Capture the cell that displays the provided text and extract its [X, Y] central coordinate. 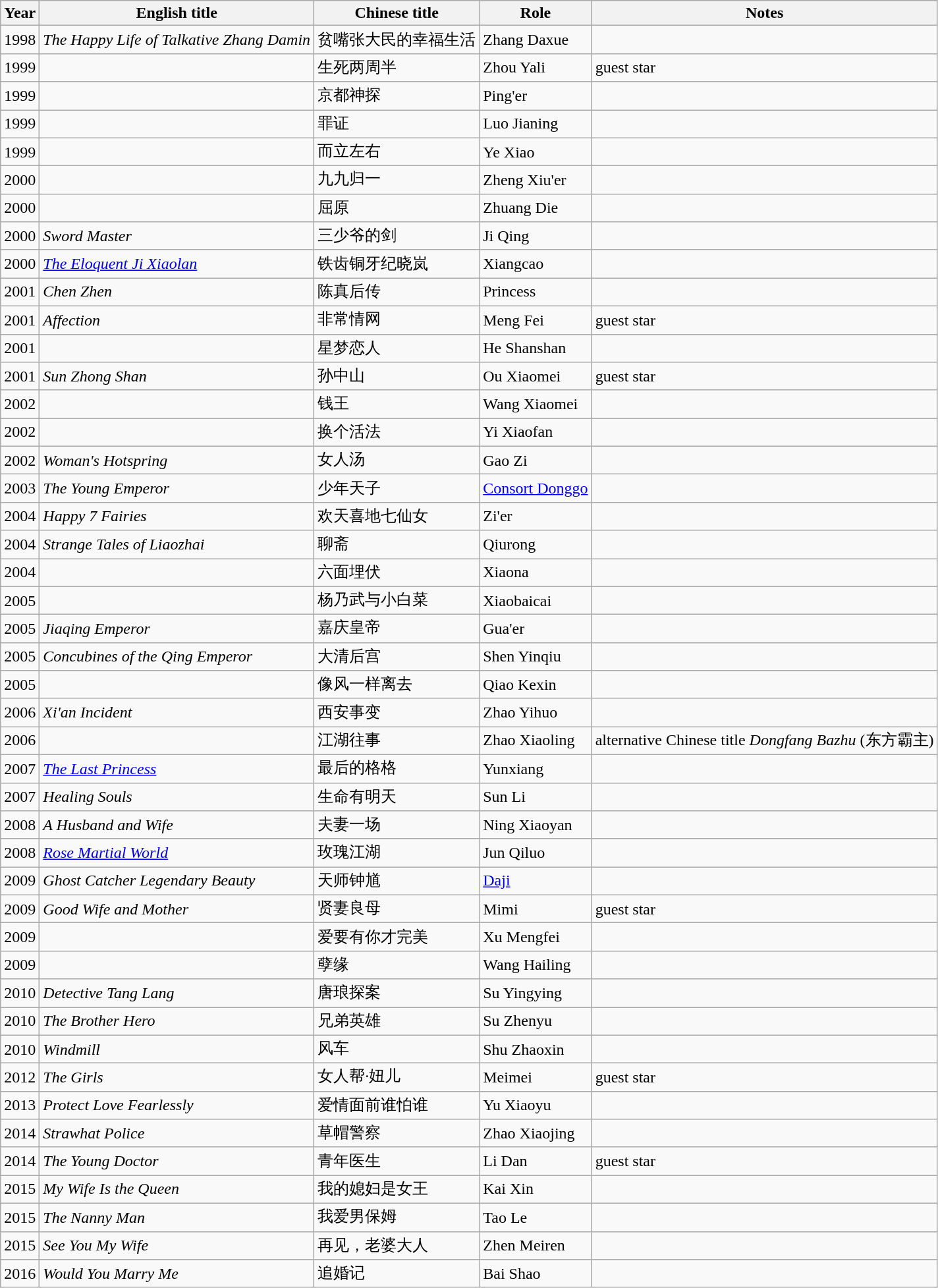
爱要有你才完美 [397, 937]
Sun Li [536, 797]
The Last Princess [177, 768]
Zheng Xiu'er [536, 181]
换个活法 [397, 432]
See You My Wife [177, 1245]
Shu Zhaoxin [536, 1049]
Affection [177, 320]
2013 [20, 1106]
孽缘 [397, 965]
Zhao Yihuo [536, 713]
The Young Doctor [177, 1161]
兄弟英雄 [397, 1021]
Ye Xiao [536, 152]
Princess [536, 293]
Ping'er [536, 96]
Meimei [536, 1078]
Luo Jianing [536, 124]
Sword Master [177, 236]
Mimi [536, 909]
Zhou Yali [536, 67]
贤妻良母 [397, 909]
杨乃武与小白菜 [397, 601]
The Happy Life of Talkative Zhang Damin [177, 40]
The Young Emperor [177, 489]
Role [536, 13]
草帽警察 [397, 1133]
Chinese title [397, 13]
夫妻一场 [397, 825]
Jun Qiluo [536, 853]
Zhuang Die [536, 208]
Chen Zhen [177, 293]
西安事变 [397, 713]
青年医生 [397, 1161]
Zhao Xiaojing [536, 1133]
Wang Hailing [536, 965]
贫嘴张大民的幸福生活 [397, 40]
Consort Donggo [536, 489]
Gua'er [536, 629]
三少爷的剑 [397, 236]
The Brother Hero [177, 1021]
My Wife Is the Queen [177, 1190]
2012 [20, 1078]
alternative Chinese title Dongfang Bazhu (东方霸主) [764, 741]
Qiurong [536, 544]
Good Wife and Mother [177, 909]
天师钟馗 [397, 882]
风车 [397, 1049]
Gao Zi [536, 460]
非常情网 [397, 320]
Qiao Kexin [536, 685]
Meng Fei [536, 320]
聊斋 [397, 544]
像风一样离去 [397, 685]
罪证 [397, 124]
Daji [536, 882]
Concubines of the Qing Emperor [177, 656]
Windmill [177, 1049]
Woman's Hotspring [177, 460]
玫瑰江湖 [397, 853]
Ghost Catcher Legendary Beauty [177, 882]
陈真后传 [397, 293]
Bai Shao [536, 1274]
Yu Xiaoyu [536, 1106]
女人帮·妞儿 [397, 1078]
Xu Mengfei [536, 937]
Would You Marry Me [177, 1274]
1998 [20, 40]
欢天喜地七仙女 [397, 517]
钱王 [397, 405]
Healing Souls [177, 797]
Li Dan [536, 1161]
Xiaona [536, 573]
2003 [20, 489]
Ou Xiaomei [536, 377]
孙中山 [397, 377]
嘉庆皇帝 [397, 629]
Protect Love Fearlessly [177, 1106]
Year [20, 13]
Rose Martial World [177, 853]
The Girls [177, 1078]
江湖往事 [397, 741]
Xiangcao [536, 264]
唐琅探案 [397, 994]
Notes [764, 13]
我的媳妇是女王 [397, 1190]
Happy 7 Fairies [177, 517]
Strange Tales of Liaozhai [177, 544]
六面埋伏 [397, 573]
Zhen Meiren [536, 1245]
The Nanny Man [177, 1218]
Xi'an Incident [177, 713]
生死两周半 [397, 67]
2016 [20, 1274]
再见，老婆大人 [397, 1245]
屈原 [397, 208]
Zhang Daxue [536, 40]
我爱男保姆 [397, 1218]
女人汤 [397, 460]
生命有明天 [397, 797]
Jiaqing Emperor [177, 629]
English title [177, 13]
The Eloquent Ji Xiaolan [177, 264]
Ji Qing [536, 236]
而立左右 [397, 152]
Sun Zhong Shan [177, 377]
最后的格格 [397, 768]
Detective Tang Lang [177, 994]
Wang Xiaomei [536, 405]
He Shanshan [536, 348]
星梦恋人 [397, 348]
Strawhat Police [177, 1133]
少年天子 [397, 489]
Yunxiang [536, 768]
Shen Yinqiu [536, 656]
爱情面前谁怕谁 [397, 1106]
京都神探 [397, 96]
Tao Le [536, 1218]
Zhao Xiaoling [536, 741]
Su Yingying [536, 994]
Kai Xin [536, 1190]
铁齿铜牙纪晓岚 [397, 264]
Ning Xiaoyan [536, 825]
Yi Xiaofan [536, 432]
大清后宫 [397, 656]
A Husband and Wife [177, 825]
九九归一 [397, 181]
Xiaobaicai [536, 601]
追婚记 [397, 1274]
Su Zhenyu [536, 1021]
Zi'er [536, 517]
